Find where the given text appears and provide that cell's center as (x, y) coordinate. 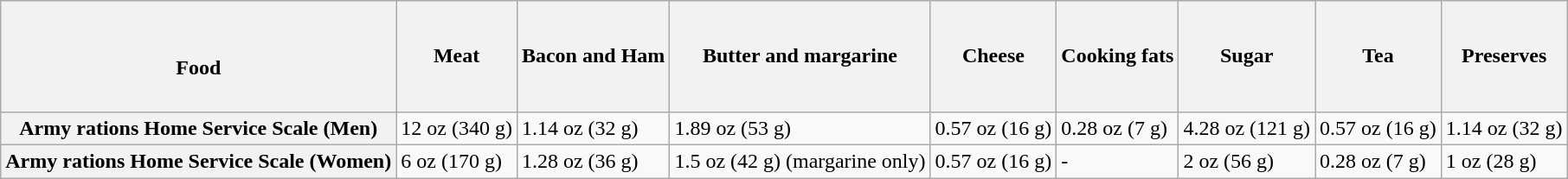
4.28 oz (121 g) (1247, 129)
Cheese (993, 57)
Sugar (1247, 57)
Army rations Home Service Scale (Women) (199, 162)
Butter and margarine (800, 57)
Army rations Home Service Scale (Men) (199, 129)
1.5 oz (42 g) (margarine only) (800, 162)
1.28 oz (36 g) (593, 162)
6 oz (170 g) (457, 162)
Preserves (1504, 57)
1.89 oz (53 g) (800, 129)
Meat (457, 57)
- (1118, 162)
Cooking fats (1118, 57)
12 oz (340 g) (457, 129)
2 oz (56 g) (1247, 162)
1 oz (28 g) (1504, 162)
Bacon and Ham (593, 57)
Food (199, 57)
Tea (1378, 57)
